Search for the cell housing the specified text and yield its [X, Y] center coordinate. 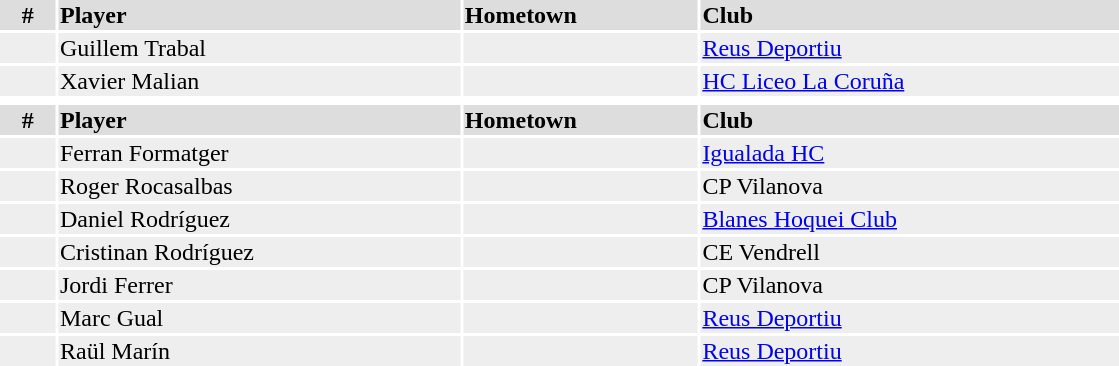
Blanes Hoquei Club [910, 219]
Raül Marín [259, 351]
Igualada HC [910, 153]
CE Vendrell [910, 252]
Cristinan Rodríguez [259, 252]
Roger Rocasalbas [259, 186]
Xavier Malian [259, 81]
Marc Gual [259, 318]
Daniel Rodríguez [259, 219]
Jordi Ferrer [259, 285]
Guillem Trabal [259, 48]
Ferran Formatger [259, 153]
HC Liceo La Coruña [910, 81]
